Locate the cell with the specified text and output its (x, y) center coordinate. 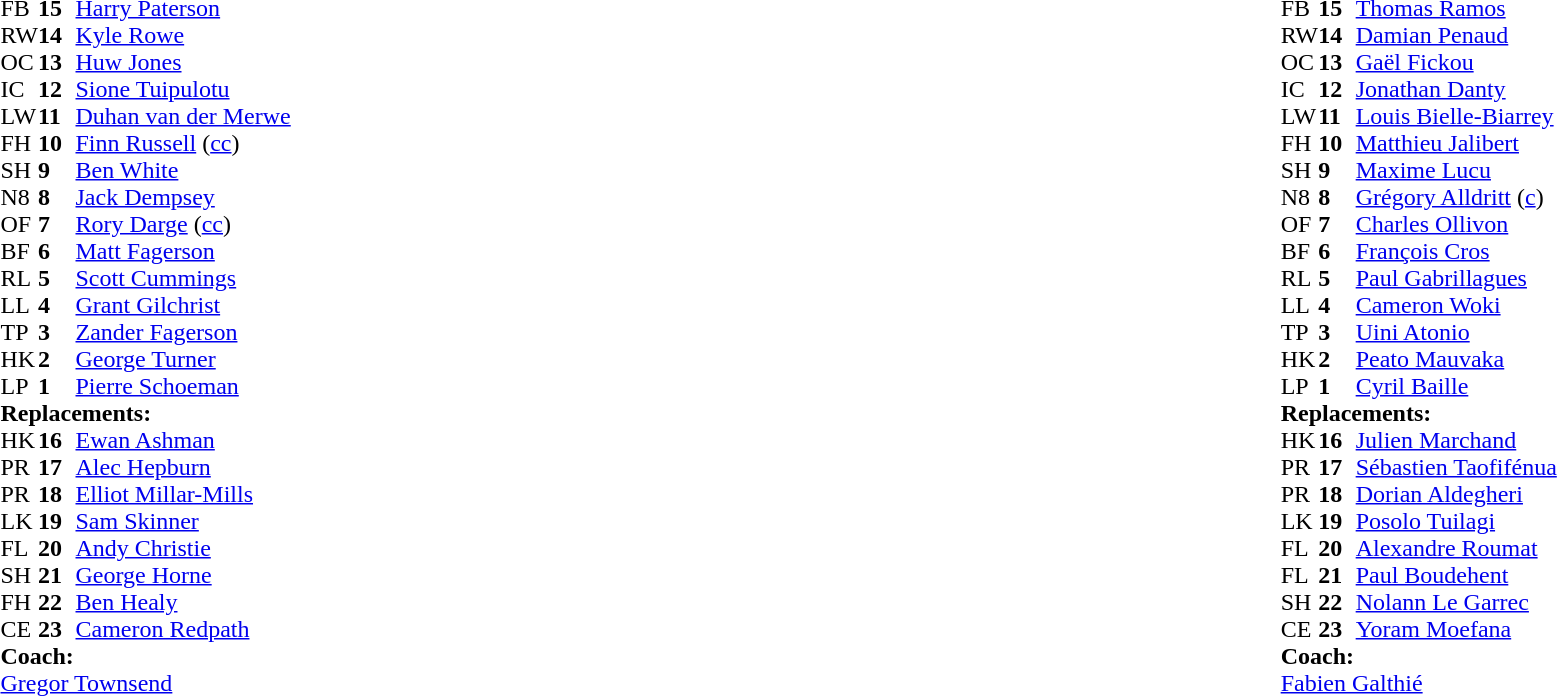
Posolo Tuilagi (1456, 522)
Damian Penaud (1456, 36)
Alexandre Roumat (1456, 548)
Cyril Baille (1456, 386)
Pierre Schoeman (184, 386)
Ewan Ashman (184, 440)
Grant Gilchrist (184, 306)
Elliot Millar-Mills (184, 494)
Peato Mauvaka (1456, 360)
Julien Marchand (1456, 440)
Huw Jones (184, 62)
François Cros (1456, 252)
Cameron Woki (1456, 306)
Rory Darge (cc) (184, 224)
George Turner (184, 360)
Kyle Rowe (184, 36)
Jonathan Danty (1456, 90)
Uini Atonio (1456, 332)
Paul Boudehent (1456, 576)
Andy Christie (184, 548)
Paul Gabrillagues (1456, 278)
Grégory Alldritt (c) (1456, 198)
Yoram Moefana (1456, 630)
George Horne (184, 576)
Jack Dempsey (184, 198)
Gaël Fickou (1456, 62)
Dorian Aldegheri (1456, 494)
Sébastien Taofifénua (1456, 468)
Ben White (184, 170)
Louis Bielle-Biarrey (1456, 116)
Maxime Lucu (1456, 170)
Charles Ollivon (1456, 224)
Scott Cummings (184, 278)
Sam Skinner (184, 522)
Zander Fagerson (184, 332)
Nolann Le Garrec (1456, 602)
Sione Tuipulotu (184, 90)
Matthieu Jalibert (1456, 144)
Ben Healy (184, 602)
Finn Russell (cc) (184, 144)
Cameron Redpath (184, 630)
Alec Hepburn (184, 468)
Duhan van der Merwe (184, 116)
Matt Fagerson (184, 252)
